Output the [X, Y] coordinate of the center of the cell containing the given text.  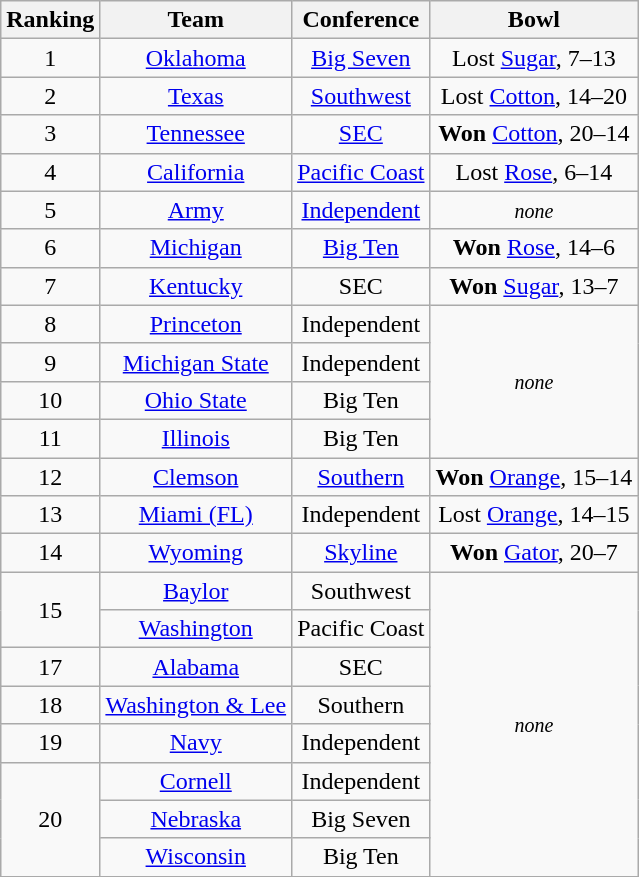
3 [50, 134]
Texas [196, 96]
Lost Cotton, 14–20 [534, 96]
5 [50, 210]
18 [50, 705]
Alabama [196, 667]
Ranking [50, 20]
Baylor [196, 591]
Ohio State [196, 400]
Michigan State [196, 362]
Army [196, 210]
Won Gator, 20–7 [534, 553]
Bowl [534, 20]
Lost Rose, 6–14 [534, 172]
6 [50, 248]
4 [50, 172]
12 [50, 477]
Team [196, 20]
Miami (FL) [196, 515]
10 [50, 400]
Illinois [196, 438]
California [196, 172]
Wisconsin [196, 857]
2 [50, 96]
Conference [361, 20]
Won Rose, 14–6 [534, 248]
Lost Orange, 14–15 [534, 515]
11 [50, 438]
9 [50, 362]
Washington & Lee [196, 705]
Clemson [196, 477]
Won Cotton, 20–14 [534, 134]
19 [50, 743]
Nebraska [196, 819]
Lost Sugar, 7–13 [534, 58]
Cornell [196, 781]
15 [50, 610]
1 [50, 58]
Oklahoma [196, 58]
13 [50, 515]
Princeton [196, 324]
Won Sugar, 13–7 [534, 286]
17 [50, 667]
Skyline [361, 553]
Tennessee [196, 134]
Navy [196, 743]
Washington [196, 629]
7 [50, 286]
Wyoming [196, 553]
Michigan [196, 248]
20 [50, 819]
8 [50, 324]
14 [50, 553]
Won Orange, 15–14 [534, 477]
Kentucky [196, 286]
